Identify which cell holds the provided text, then report its [X, Y] central coordinate. 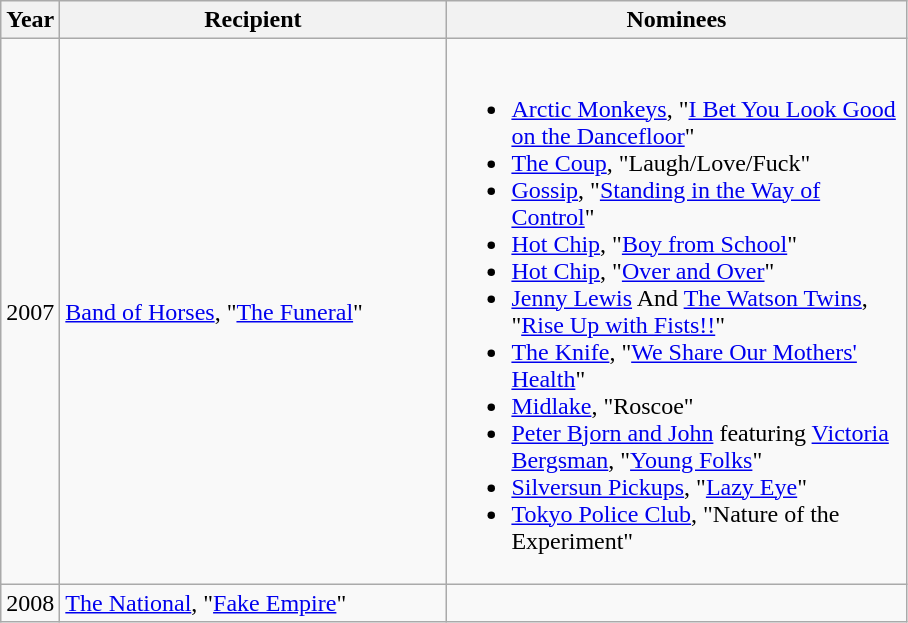
2007 [30, 312]
2008 [30, 603]
Year [30, 20]
Nominees [676, 20]
The National, "Fake Empire" [253, 603]
Recipient [253, 20]
Band of Horses, "The Funeral" [253, 312]
